Provide the (x, y) coordinate of the cell's center where the given text is located.  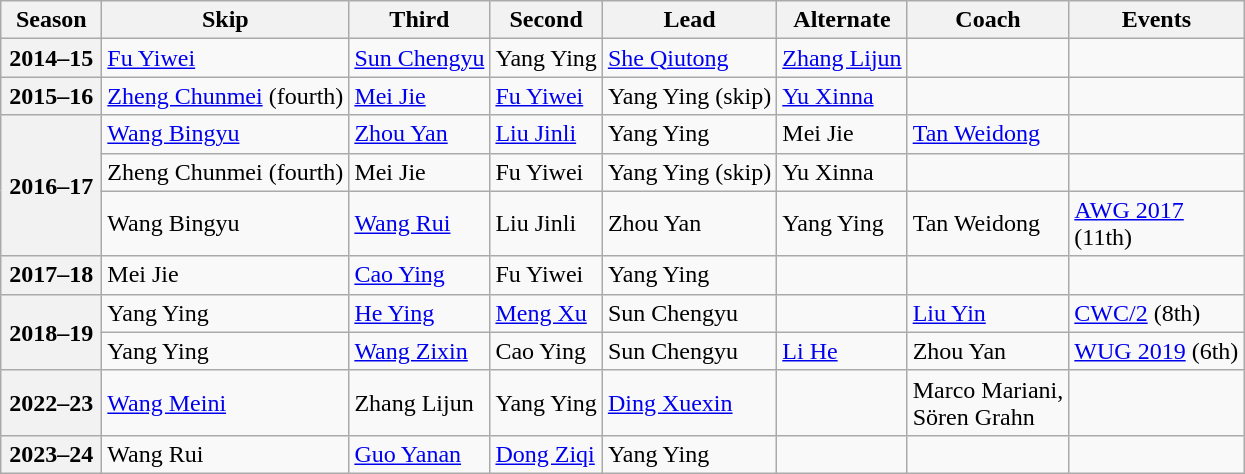
Second (546, 20)
2017–18 (52, 275)
Meng Xu (546, 313)
AWG 2017 (11th) (1156, 224)
2015–16 (52, 96)
Wang Zixin (420, 351)
2023–24 (52, 454)
CWC/2 (8th) (1156, 313)
Skip (226, 20)
Ding Xuexin (689, 402)
Third (420, 20)
Liu Yin (988, 313)
2016–17 (52, 186)
2022–23 (52, 402)
Coach (988, 20)
2018–19 (52, 332)
Li He (842, 351)
Dong Ziqi (546, 454)
Lead (689, 20)
Alternate (842, 20)
She Qiutong (689, 58)
Guo Yanan (420, 454)
Wang Meini (226, 402)
2014–15 (52, 58)
Season (52, 20)
WUG 2019 (6th) (1156, 351)
He Ying (420, 313)
Events (1156, 20)
Marco Mariani, Sören Grahn (988, 402)
